Determine the [X, Y] coordinate at the center of the cell enclosing the given text.  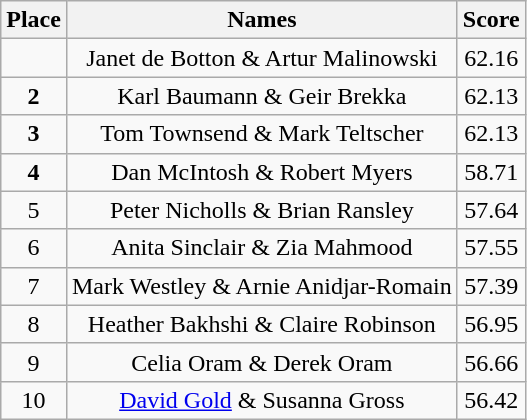
Tom Townsend & Mark Teltscher [262, 134]
9 [34, 362]
5 [34, 210]
Anita Sinclair & Zia Mahmood [262, 248]
Names [262, 20]
62.16 [491, 58]
Score [491, 20]
57.39 [491, 286]
3 [34, 134]
7 [34, 286]
6 [34, 248]
8 [34, 324]
56.42 [491, 400]
Karl Baumann & Geir Brekka [262, 96]
Mark Westley & Arnie Anidjar-Romain [262, 286]
56.95 [491, 324]
57.64 [491, 210]
58.71 [491, 172]
57.55 [491, 248]
Dan McIntosh & Robert Myers [262, 172]
10 [34, 400]
Celia Oram & Derek Oram [262, 362]
4 [34, 172]
56.66 [491, 362]
2 [34, 96]
Place [34, 20]
Peter Nicholls & Brian Ransley [262, 210]
Heather Bakhshi & Claire Robinson [262, 324]
Janet de Botton & Artur Malinowski [262, 58]
David Gold & Susanna Gross [262, 400]
